Determine the (x, y) coordinate at the center of the cell enclosing the given text.  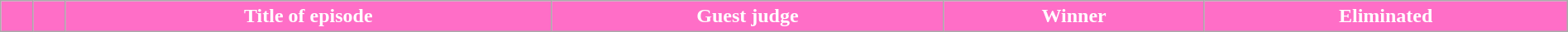
Eliminated (1386, 16)
Title of episode (308, 16)
Winner (1073, 16)
Guest judge (748, 16)
